From the cell containing the given text, extract its center point as [X, Y] coordinate. 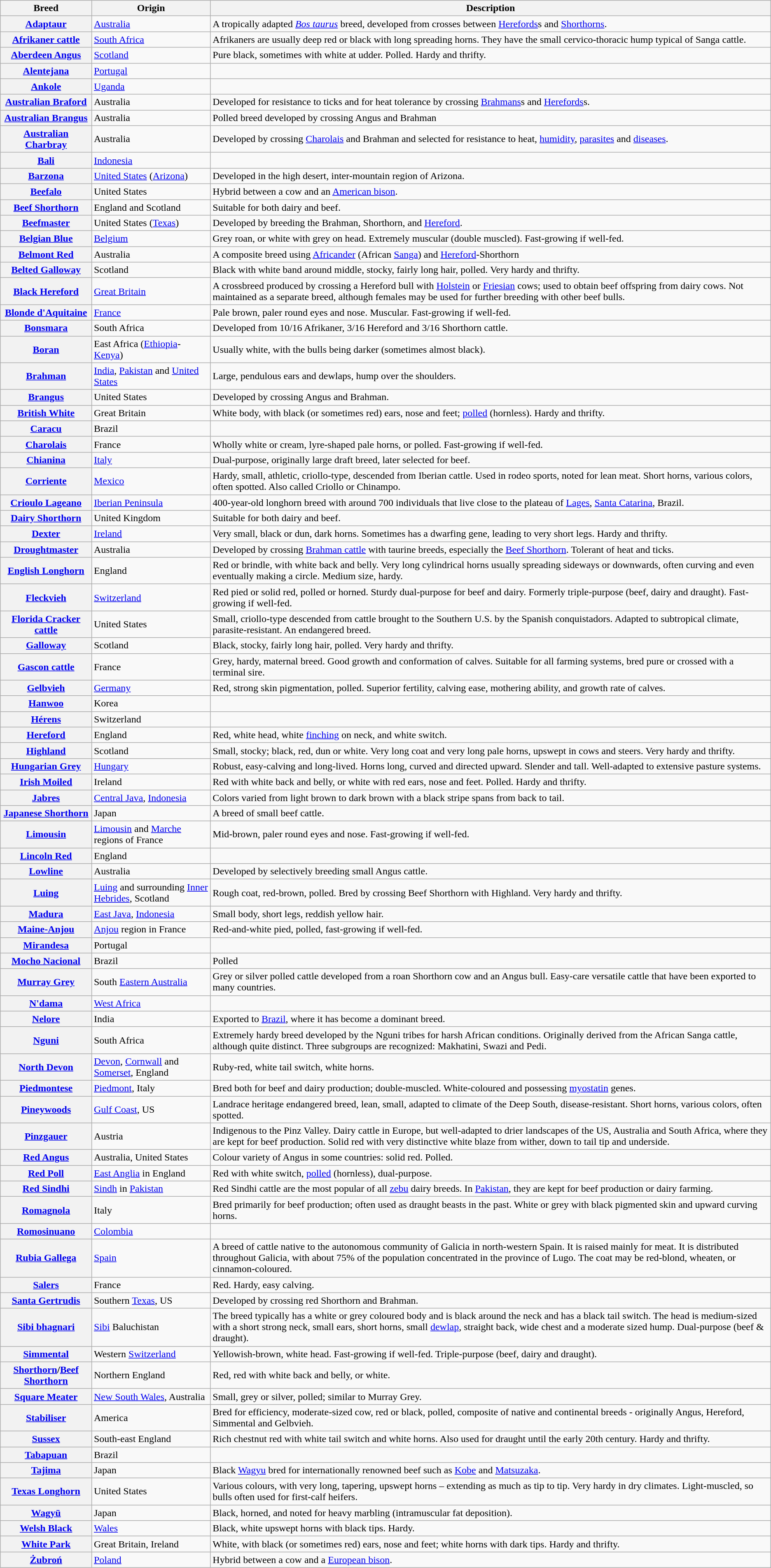
Colombia [151, 1231]
Large, pendulous ears and dewlaps, hump over the shoulders. [491, 376]
Corriente [46, 481]
Piedmont, Italy [151, 1088]
Very small, black or dun, dark horns. Sometimes has a dwarfing gene, leading to very short legs. Hardy and thrifty. [491, 534]
Romagnola [46, 1210]
Nelore [46, 1019]
Irish Moiled [46, 782]
Developed by crossing Charolais and Brahman and selected for resistance to heat, humidity, parasites and diseases. [491, 139]
Welsh Black [46, 1528]
Red-and-white pied, polled, fast-growing if well-fed. [491, 930]
Stabiliser [46, 1418]
Square Meater [46, 1396]
Northern England [151, 1375]
Hanwoo [46, 704]
Black with white band around middle, stocky, fairly long hair, polled. Very hardy and thrifty. [491, 270]
Red Sindhi [46, 1189]
Polled [491, 961]
Limousin [46, 835]
Madura [46, 914]
Red, red with white back and belly, or white. [491, 1375]
Developed by selectively breeding small Angus cattle. [491, 871]
Red. Hardy, easy calving. [491, 1285]
Barzona [46, 176]
Shorthorn/Beef Shorthorn [46, 1375]
East Java, Indonesia [151, 914]
India, Pakistan and United States [151, 376]
Austria [151, 1136]
South-east England [151, 1439]
English Longhorn [46, 571]
Belmont Red [46, 254]
England and Scotland [151, 207]
Limousin and Marche regions of France [151, 835]
Wagyū [46, 1513]
Tabapuan [46, 1454]
Red Poll [46, 1173]
Black, white upswept horns with black tips. Hardy. [491, 1528]
N'dama [46, 1003]
Afrikaners are usually deep red or black with long spreading horns. They have the small cervico-thoracic hump typical of Sanga cattle. [491, 40]
Ankole [46, 86]
Developed in the high desert, inter-mountain region of Arizona. [491, 176]
Developed by breeding the Brahman, Shorthorn, and Hereford. [491, 223]
Jabres [46, 797]
Gulf Coast, US [151, 1109]
Aberdeen Angus [46, 55]
Landrace heritage endangered breed, lean, small, adapted to climate of the Deep South, disease-resistant. Short horns, various colors, often spotted. [491, 1109]
Sibi Baluchistan [151, 1327]
Developed by crossing Angus and Brahman. [491, 397]
Germany [151, 688]
Santa Gertrudis [46, 1300]
Mocho Nacional [46, 961]
Texas Longhorn [46, 1492]
Florida Cracker cattle [46, 624]
Uganda [151, 86]
Beefmaster [46, 223]
Żubroń [46, 1560]
Belgium [151, 239]
Red Sindhi cattle are the most popular of all zebu dairy breeds. In Pakistan, they are kept for beef production or dairy farming. [491, 1189]
United Kingdom [151, 518]
Australian Brangus [46, 118]
Simmental [46, 1354]
Breed [46, 8]
Small body, short legs, reddish yellow hair. [491, 914]
Beef Shorthorn [46, 207]
Bonsmara [46, 328]
Tajima [46, 1470]
Colour variety of Angus in some countries: solid red. Polled. [491, 1158]
Anjou region in France [151, 930]
Droughtmaster [46, 550]
America [151, 1418]
Pale brown, paler round eyes and nose. Muscular. Fast-growing if well-fed. [491, 312]
Red, white head, white finching on neck, and white switch. [491, 735]
India [151, 1019]
Sussex [46, 1439]
Mirandesa [46, 945]
Pinzgauer [46, 1136]
Ruby-red, white tail switch, white horns. [491, 1067]
Developed by crossing red Shorthorn and Brahman. [491, 1300]
Fleckvieh [46, 598]
Hybrid between a cow and a European bison. [491, 1560]
West Africa [151, 1003]
Usually white, with the bulls being darker (sometimes almost black). [491, 349]
Galloway [46, 645]
Wholly white or cream, lyre-shaped pale horns, or polled. Fast-growing if well-fed. [491, 444]
Sindh in Pakistan [151, 1189]
Grey roan, or white with grey on head. Extremely muscular (double muscled). Fast-growing if well-fed. [491, 239]
Bred primarily for beef production; often used as draught beasts in the past. White or grey with black pigmented skin and upward curving horns. [491, 1210]
Red with white back and belly, or white with red ears, nose and feet. Polled. Hardy and thrifty. [491, 782]
White Park [46, 1544]
Australia, United States [151, 1158]
Small, grey or silver, polled; similar to Murray Grey. [491, 1396]
Polled breed developed by crossing Angus and Brahman [491, 118]
North Devon [46, 1067]
Colors varied from light brown to dark brown with a black stripe spans from back to tail. [491, 797]
Rough coat, red-brown, polled. Bred by crossing Beef Shorthorn with Highland. Very hardy and thrifty. [491, 892]
Australian Braford [46, 102]
Salers [46, 1285]
United States (Texas) [151, 223]
Small, stocky; black, red, dun or white. Very long coat and very long pale horns, upswept in cows and steers. Very hardy and thrifty. [491, 750]
Luing [46, 892]
Yellowish-brown, white head. Fast-growing if well-fed. Triple-purpose (beef, dairy and draught). [491, 1354]
Developed by crossing Brahman cattle with taurine breeds, especially the Beef Shorthorn. Tolerant of heat and ticks. [491, 550]
Mid-brown, paler round eyes and nose. Fast-growing if well-fed. [491, 835]
Romosinuano [46, 1231]
Black, stocky, fairly long hair, polled. Very hardy and thrifty. [491, 645]
Devon, Cornwall and Somerset, England [151, 1067]
South Eastern Australia [151, 982]
Dexter [46, 534]
A breed of small beef cattle. [491, 813]
White body, with black (or sometimes red) ears, nose and feet; polled (hornless). Hardy and thrifty. [491, 413]
Hybrid between a cow and an American bison. [491, 191]
Luing and surrounding Inner Hebrides, Scotland [151, 892]
Australian Charbray [46, 139]
Grey, hardy, maternal breed. Good growth and conformation of calves. Suitable for all farming systems, bred pure or crossed with a terminal sire. [491, 667]
Rich chestnut red with white tail switch and white horns. Also used for draught until the early 20th century. Hardy and thrifty. [491, 1439]
Rubia Gallega [46, 1258]
Highland [46, 750]
Exported to Brazil, where it has become a dominant breed. [491, 1019]
Caracu [46, 429]
Poland [151, 1560]
East Africa (Ethiopia-Kenya) [151, 349]
Blonde d'Aquitaine [46, 312]
Hereford [46, 735]
Black Hereford [46, 291]
Belted Galloway [46, 270]
British White [46, 413]
Gascon cattle [46, 667]
Hungarian Grey [46, 766]
Great Britain, Ireland [151, 1544]
Dual-purpose, originally large draft breed, later selected for beef. [491, 460]
Description [491, 8]
East Anglia in England [151, 1173]
Origin [151, 8]
Japanese Shorthorn [46, 813]
Maine-Anjou [46, 930]
Developed from 10/16 Afrikaner, 3/16 Hereford and 3/16 Shorthorn cattle. [491, 328]
A composite breed using Africander (African Sanga) and Hereford-Shorthorn [491, 254]
Murray Grey [46, 982]
Crioulo Lageano [46, 503]
Afrikaner cattle [46, 40]
Lowline [46, 871]
Spain [151, 1258]
Hérens [46, 719]
Adaptaur [46, 24]
Red, strong skin pigmentation, polled. Superior fertility, calving ease, mothering ability, and growth rate of calves. [491, 688]
Black, horned, and noted for heavy marbling (intramuscular fat deposition). [491, 1513]
Belgian Blue [46, 239]
Beefalo [46, 191]
Korea [151, 704]
Iberian Peninsula [151, 503]
Gelbvieh [46, 688]
Chianina [46, 460]
Boran [46, 349]
Mexico [151, 481]
Alentejana [46, 71]
Charolais [46, 444]
White, with black (or sometimes red) ears, nose and feet; white horns with dark tips. Hardy and thrifty. [491, 1544]
Red Angus [46, 1158]
A tropically adapted Bos taurus breed, developed from crosses between Herefordss and Shorthorns. [491, 24]
Bali [46, 160]
Central Java, Indonesia [151, 797]
400-year-old longhorn breed with around 700 individuals that live close to the plateau of Lages, Santa Catarina, Brazil. [491, 503]
Lincoln Red [46, 856]
Dairy Shorthorn [46, 518]
Pineywoods [46, 1109]
Southern Texas, US [151, 1300]
Wales [151, 1528]
Black Wagyu bred for internationally renowned beef such as Kobe and Matsuzaka. [491, 1470]
Western Switzerland [151, 1354]
Nguni [46, 1040]
Hungary [151, 766]
Bred both for beef and dairy production; double-muscled. White-coloured and possessing myostatin genes. [491, 1088]
Indonesia [151, 160]
Brangus [46, 397]
Developed for resistance to ticks and for heat tolerance by crossing Brahmanss and Herefordss. [491, 102]
Brahman [46, 376]
Sibi bhagnari [46, 1327]
United States (Arizona) [151, 176]
Robust, easy-calving and long-lived. Horns long, curved and directed upward. Slender and tall. Well-adapted to extensive pasture systems. [491, 766]
Piedmontese [46, 1088]
Red with white switch, polled (hornless), dual-purpose. [491, 1173]
New South Wales, Australia [151, 1396]
Pure black, sometimes with white at udder. Polled. Hardy and thrifty. [491, 55]
